Output the (x, y) coordinate of the center of the cell containing the given text.  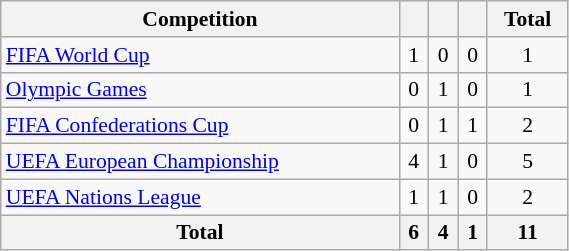
UEFA Nations League (200, 197)
Olympic Games (200, 90)
UEFA European Championship (200, 162)
FIFA Confederations Cup (200, 126)
5 (528, 162)
Competition (200, 19)
FIFA World Cup (200, 55)
11 (528, 233)
6 (414, 233)
